Detect which cell encompasses the target text, then output its [x, y] center coordinate. 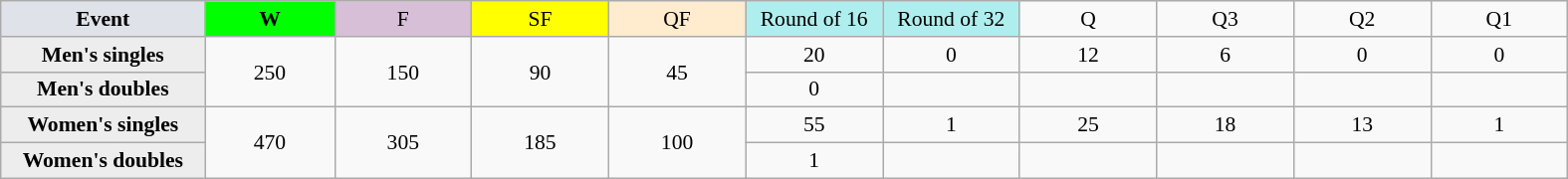
Men's doubles [104, 89]
45 [677, 72]
470 [270, 143]
13 [1362, 125]
90 [541, 72]
Q2 [1362, 19]
305 [403, 143]
W [270, 19]
150 [403, 72]
250 [270, 72]
18 [1226, 125]
185 [541, 143]
Women's singles [104, 125]
25 [1088, 125]
Q [1088, 19]
20 [814, 55]
100 [677, 143]
Q3 [1226, 19]
Men's singles [104, 55]
Round of 32 [951, 19]
F [403, 19]
Round of 16 [814, 19]
Event [104, 19]
12 [1088, 55]
Q1 [1499, 19]
6 [1226, 55]
SF [541, 19]
Women's doubles [104, 161]
QF [677, 19]
55 [814, 125]
